Output the [X, Y] coordinate of the center of the cell containing the given text.  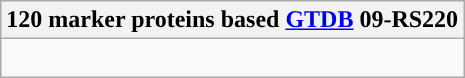
120 marker proteins based GTDB 09-RS220 [232, 20]
